Scan for the cell matching the given text and deliver its [x, y] coordinate at center. 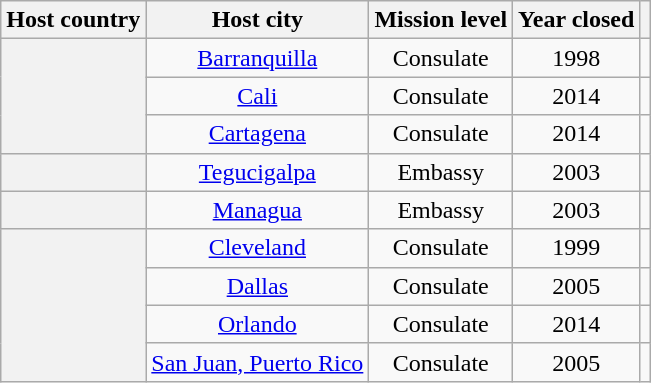
Tegucigalpa [258, 172]
Cleveland [258, 248]
Orlando [258, 324]
San Juan, Puerto Rico [258, 362]
Managua [258, 210]
Barranquilla [258, 58]
Cartagena [258, 134]
Year closed [576, 20]
Host country [74, 20]
Mission level [441, 20]
1999 [576, 248]
1998 [576, 58]
Cali [258, 96]
Host city [258, 20]
Dallas [258, 286]
